Determine the (x, y) coordinate at the center of the cell enclosing the given text.  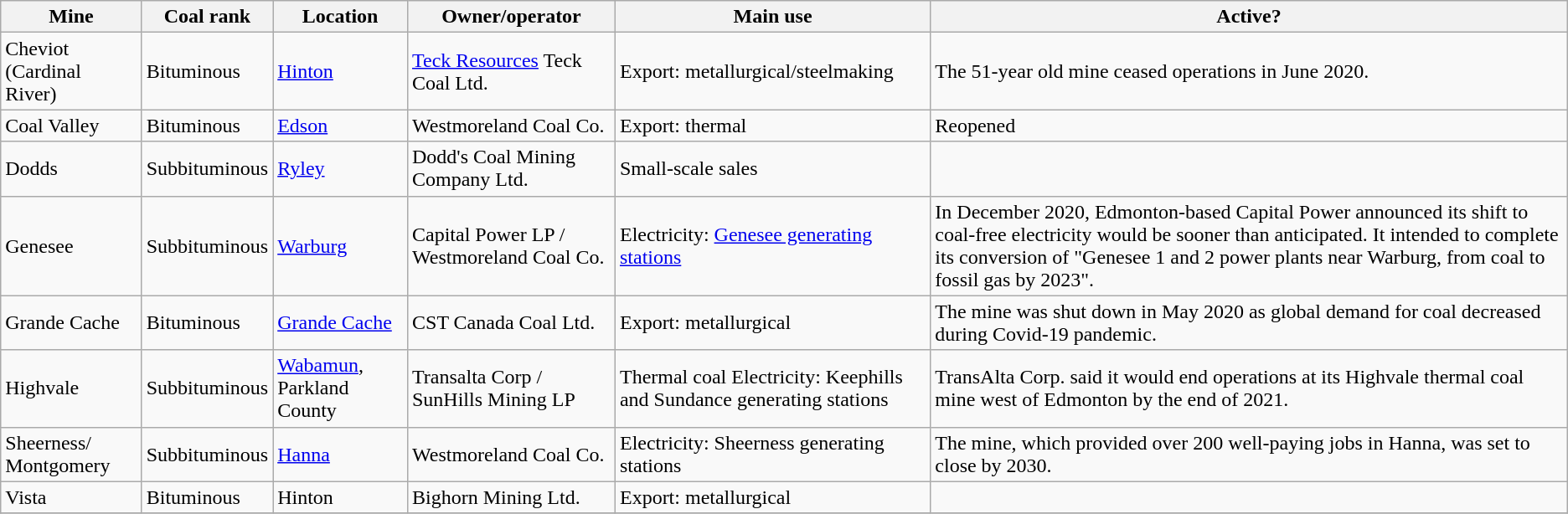
Genesee (71, 246)
TransAlta Corp. said it would end operations at its Highvale thermal coal mine west of Edmonton by the end of 2021. (1249, 388)
Active? (1249, 17)
Warburg (340, 246)
CST Canada Coal Ltd. (511, 323)
Export: metallurgical/steelmaking (772, 71)
Electricity: Sheerness generating stations (772, 454)
Hanna (340, 454)
Coal Valley (71, 126)
Coal rank (207, 17)
Highvale (71, 388)
Sheerness/ Montgomery (71, 454)
The mine was shut down in May 2020 as global demand for coal decreased during Covid-19 pandemic. (1249, 323)
Main use (772, 17)
The mine, which provided over 200 well-paying jobs in Hanna, was set to close by 2030. (1249, 454)
The 51-year old mine ceased operations in June 2020. (1249, 71)
Dodds (71, 169)
Location (340, 17)
Small-scale sales (772, 169)
Mine (71, 17)
Edson (340, 126)
Cheviot (Cardinal River) (71, 71)
Wabamun, Parkland County (340, 388)
Transalta Corp / SunHills Mining LP (511, 388)
Export: thermal (772, 126)
Dodd's Coal Mining Company Ltd. (511, 169)
Reopened (1249, 126)
Ryley (340, 169)
Owner/operator (511, 17)
Thermal coal Electricity: Keephills and Sundance generating stations (772, 388)
Electricity: Genesee generating stations (772, 246)
Vista (71, 497)
Capital Power LP / Westmoreland Coal Co. (511, 246)
Teck Resources Teck Coal Ltd. (511, 71)
Bighorn Mining Ltd. (511, 497)
